Detect which cell encompasses the target text, then output its (X, Y) center coordinate. 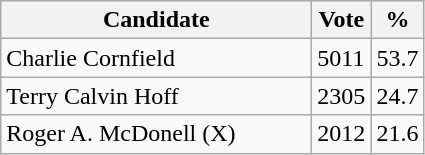
53.7 (398, 58)
5011 (342, 58)
Roger A. McDonell (X) (156, 134)
21.6 (398, 134)
Charlie Cornfield (156, 58)
% (398, 20)
Terry Calvin Hoff (156, 96)
24.7 (398, 96)
2305 (342, 96)
Vote (342, 20)
2012 (342, 134)
Candidate (156, 20)
